Identify which cell holds the provided text, then report its [x, y] central coordinate. 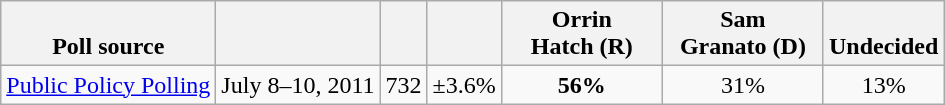
Undecided [883, 34]
Poll source [108, 34]
SamGranato (D) [742, 34]
31% [742, 85]
56% [582, 85]
732 [404, 85]
13% [883, 85]
±3.6% [464, 85]
Public Policy Polling [108, 85]
OrrinHatch (R) [582, 34]
July 8–10, 2011 [298, 85]
